Identify which cell holds the provided text, then report its [X, Y] central coordinate. 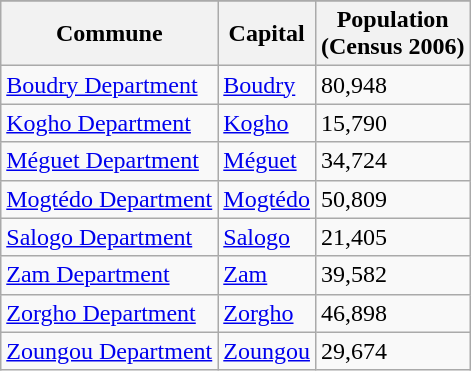
Boudry Department [110, 85]
Zam Department [110, 275]
Mogtédo [267, 199]
39,582 [392, 275]
46,898 [392, 313]
Zam [267, 275]
Zoungou [267, 351]
34,724 [392, 161]
Méguet [267, 161]
Commune [110, 34]
Salogo Department [110, 237]
Salogo [267, 237]
29,674 [392, 351]
Zorgho Department [110, 313]
21,405 [392, 237]
Méguet Department [110, 161]
Population(Census 2006) [392, 34]
Kogho [267, 123]
80,948 [392, 85]
Capital [267, 34]
Boudry [267, 85]
Mogtédo Department [110, 199]
Zoungou Department [110, 351]
15,790 [392, 123]
50,809 [392, 199]
Kogho Department [110, 123]
Zorgho [267, 313]
